From the cell containing the given text, extract its center point as (x, y) coordinate. 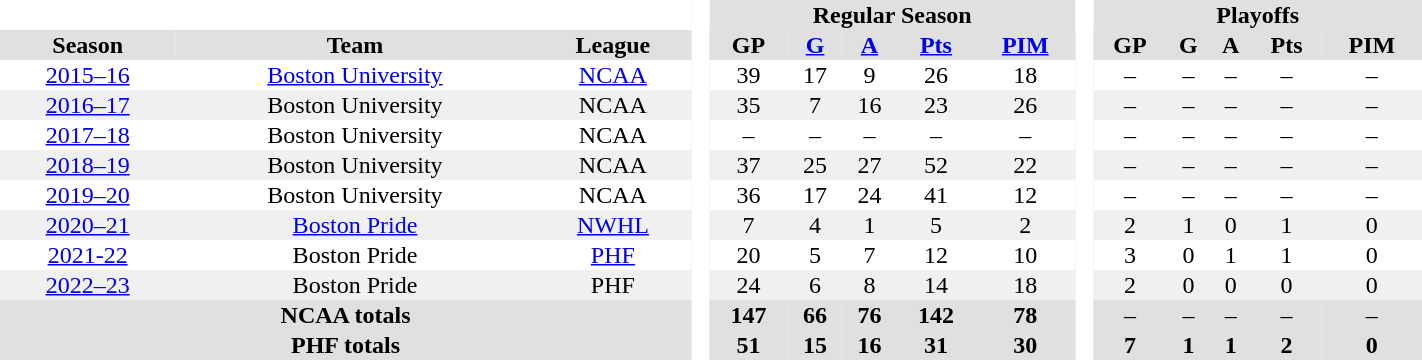
10 (1025, 255)
2017–18 (88, 135)
2020–21 (88, 225)
4 (815, 225)
2022–23 (88, 285)
76 (869, 315)
15 (815, 345)
35 (748, 105)
20 (748, 255)
League (613, 45)
Playoffs (1258, 15)
22 (1025, 165)
23 (936, 105)
41 (936, 195)
39 (748, 75)
78 (1025, 315)
25 (815, 165)
2019–20 (88, 195)
27 (869, 165)
NWHL (613, 225)
51 (748, 345)
Team (354, 45)
37 (748, 165)
2021-22 (88, 255)
142 (936, 315)
3 (1130, 255)
36 (748, 195)
9 (869, 75)
NCAA totals (346, 315)
PHF totals (346, 345)
6 (815, 285)
66 (815, 315)
8 (869, 285)
14 (936, 285)
31 (936, 345)
52 (936, 165)
30 (1025, 345)
Regular Season (892, 15)
2016–17 (88, 105)
147 (748, 315)
2015–16 (88, 75)
Season (88, 45)
2018–19 (88, 165)
